Search for the cell housing the specified text and yield its (X, Y) center coordinate. 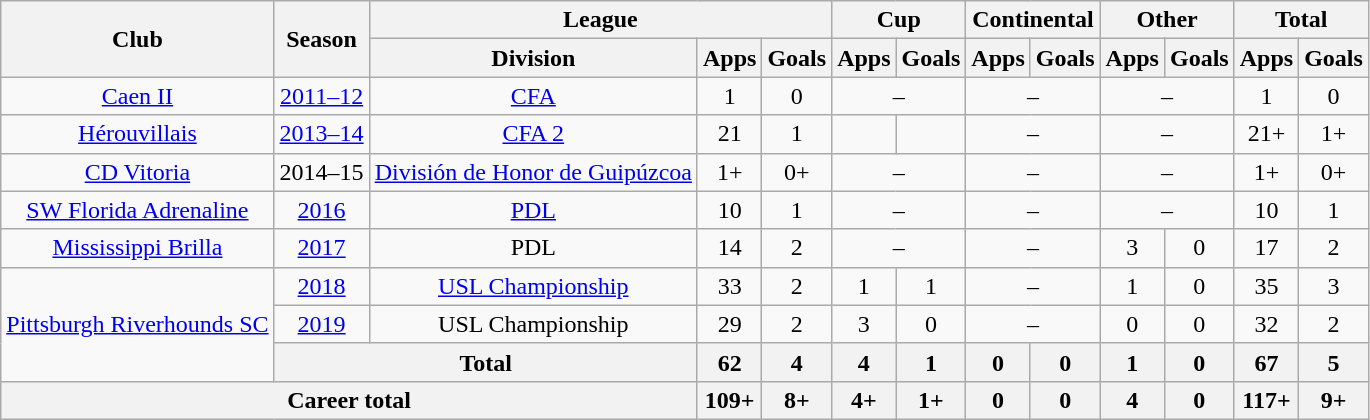
Career total (350, 400)
Club (138, 39)
9+ (1334, 400)
117+ (1266, 400)
Pittsburgh Riverhounds SC (138, 324)
Hérouvillais (138, 134)
2019 (322, 324)
8+ (797, 400)
Mississippi Brilla (138, 248)
5 (1334, 362)
2018 (322, 286)
Other (1167, 20)
32 (1266, 324)
14 (729, 248)
Continental (1033, 20)
Cup (899, 20)
2016 (322, 210)
4+ (864, 400)
2011–12 (322, 96)
2013–14 (322, 134)
109+ (729, 400)
21+ (1266, 134)
67 (1266, 362)
Caen II (138, 96)
CFA (533, 96)
SW Florida Adrenaline (138, 210)
División de Honor de Guipúzcoa (533, 172)
33 (729, 286)
2014–15 (322, 172)
Season (322, 39)
League (600, 20)
62 (729, 362)
29 (729, 324)
Division (533, 58)
CD Vitoria (138, 172)
2017 (322, 248)
35 (1266, 286)
21 (729, 134)
17 (1266, 248)
CFA 2 (533, 134)
